Search for the cell housing the specified text and yield its [x, y] center coordinate. 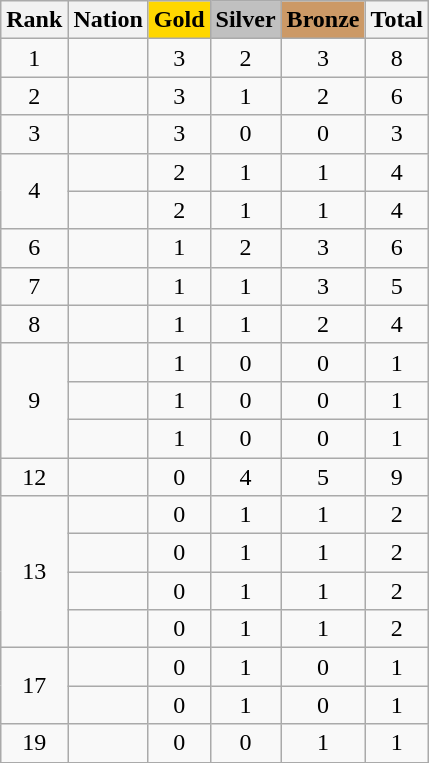
Bronze [323, 20]
Gold [179, 20]
12 [34, 477]
Total [397, 20]
19 [34, 743]
13 [34, 572]
17 [34, 686]
Silver [246, 20]
Nation [108, 20]
7 [34, 286]
Rank [34, 20]
